Provide the (X, Y) coordinate of the cell's center where the given text is located.  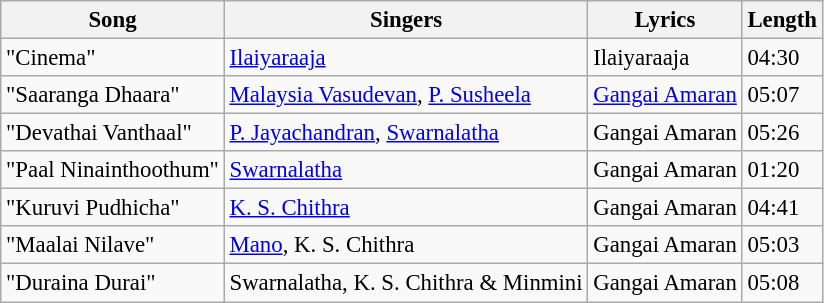
"Kuruvi Pudhicha" (112, 208)
Length (782, 20)
Singers (406, 20)
04:41 (782, 208)
Song (112, 20)
05:03 (782, 245)
"Maalai Nilave" (112, 245)
Malaysia Vasudevan, P. Susheela (406, 95)
Swarnalatha (406, 170)
"Paal Ninainthoothum" (112, 170)
05:08 (782, 283)
05:07 (782, 95)
"Saaranga Dhaara" (112, 95)
04:30 (782, 58)
Swarnalatha, K. S. Chithra & Minmini (406, 283)
05:26 (782, 133)
Lyrics (665, 20)
"Duraina Durai" (112, 283)
P. Jayachandran, Swarnalatha (406, 133)
Mano, K. S. Chithra (406, 245)
K. S. Chithra (406, 208)
"Cinema" (112, 58)
"Devathai Vanthaal" (112, 133)
01:20 (782, 170)
